Locate the cell with the specified text and output its (X, Y) center coordinate. 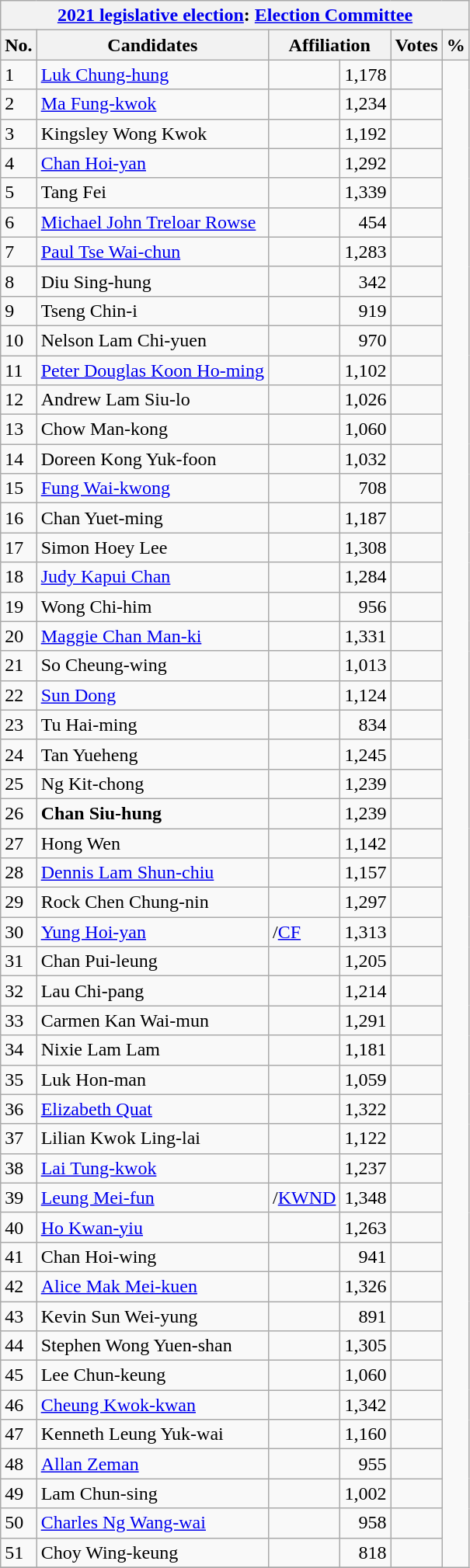
1,342 (365, 1405)
50 (19, 1523)
Hong Wen (152, 843)
1,181 (365, 1050)
956 (365, 607)
1,339 (365, 193)
919 (365, 311)
970 (365, 340)
1,142 (365, 843)
Chow Man-kong (152, 429)
Luk Hon-man (152, 1080)
10 (19, 340)
Affiliation (329, 45)
20 (19, 636)
1,102 (365, 370)
Chan Pui-leung (152, 961)
23 (19, 725)
37 (19, 1139)
Rock Chen Chung-nin (152, 902)
1,292 (365, 163)
22 (19, 695)
19 (19, 607)
Michael John Treloar Rowse (152, 222)
29 (19, 902)
Paul Tse Wai-chun (152, 252)
11 (19, 370)
34 (19, 1050)
35 (19, 1080)
1,313 (365, 932)
Nelson Lam Chi-yuen (152, 340)
Lilian Kwok Ling-lai (152, 1139)
1,348 (365, 1198)
Tu Hai-ming (152, 725)
Chan Hoi-wing (152, 1257)
8 (19, 281)
30 (19, 932)
31 (19, 961)
4 (19, 163)
Dennis Lam Shun-chiu (152, 873)
1,032 (365, 459)
No. (19, 45)
/CF (305, 932)
48 (19, 1464)
1,013 (365, 666)
18 (19, 577)
16 (19, 518)
Lee Chun-keung (152, 1375)
955 (365, 1464)
47 (19, 1434)
Andrew Lam Siu-lo (152, 400)
1,263 (365, 1227)
45 (19, 1375)
Doreen Kong Yuk-foon (152, 459)
Kenneth Leung Yuk-wai (152, 1434)
Kingsley Wong Kwok (152, 134)
1,308 (365, 548)
818 (365, 1552)
Simon Hoey Lee (152, 548)
Lai Tung-kwok (152, 1168)
1,283 (365, 252)
17 (19, 548)
12 (19, 400)
Tseng Chin-i (152, 311)
1,192 (365, 134)
1,157 (365, 873)
15 (19, 488)
Lam Chun-sing (152, 1493)
Allan Zeman (152, 1464)
1,187 (365, 518)
Alice Mak Mei-kuen (152, 1286)
1,284 (365, 577)
7 (19, 252)
Candidates (152, 45)
2021 legislative election: Election Committee (235, 16)
21 (19, 666)
28 (19, 873)
Carmen Kan Wai-mun (152, 1020)
1,234 (365, 104)
958 (365, 1523)
2 (19, 104)
1,326 (365, 1286)
5 (19, 193)
1 (19, 75)
Chan Siu-hung (152, 813)
1,297 (365, 902)
6 (19, 222)
Luk Chung-hung (152, 75)
342 (365, 281)
Charles Ng Wang-wai (152, 1523)
1,322 (365, 1109)
32 (19, 991)
Sun Dong (152, 695)
454 (365, 222)
1,205 (365, 961)
Kevin Sun Wei-yung (152, 1316)
25 (19, 784)
So Cheung-wing (152, 666)
1,214 (365, 991)
Tang Fei (152, 193)
42 (19, 1286)
% (455, 45)
9 (19, 311)
38 (19, 1168)
Votes (416, 45)
1,245 (365, 754)
Elizabeth Quat (152, 1109)
13 (19, 429)
24 (19, 754)
26 (19, 813)
39 (19, 1198)
33 (19, 1020)
43 (19, 1316)
Fung Wai-kwong (152, 488)
Nixie Lam Lam (152, 1050)
Wong Chi-him (152, 607)
Choy Wing-keung (152, 1552)
941 (365, 1257)
46 (19, 1405)
1,002 (365, 1493)
Judy Kapui Chan (152, 577)
1,059 (365, 1080)
708 (365, 488)
Leung Mei-fun (152, 1198)
1,291 (365, 1020)
Peter Douglas Koon Ho-ming (152, 370)
Ma Fung-kwok (152, 104)
Ho Kwan-yiu (152, 1227)
Chan Hoi-yan (152, 163)
3 (19, 134)
1,237 (365, 1168)
Chan Yuet-ming (152, 518)
Cheung Kwok-kwan (152, 1405)
27 (19, 843)
49 (19, 1493)
40 (19, 1227)
Yung Hoi-yan (152, 932)
1,178 (365, 75)
36 (19, 1109)
41 (19, 1257)
Maggie Chan Man-ki (152, 636)
1,026 (365, 400)
891 (365, 1316)
Ng Kit-chong (152, 784)
1,160 (365, 1434)
14 (19, 459)
834 (365, 725)
1,331 (365, 636)
1,305 (365, 1346)
Lau Chi-pang (152, 991)
Stephen Wong Yuen-shan (152, 1346)
1,122 (365, 1139)
/KWND (305, 1198)
44 (19, 1346)
51 (19, 1552)
Diu Sing-hung (152, 281)
Tan Yueheng (152, 754)
1,124 (365, 695)
